Return [X, Y] of the center of cell containing provided text 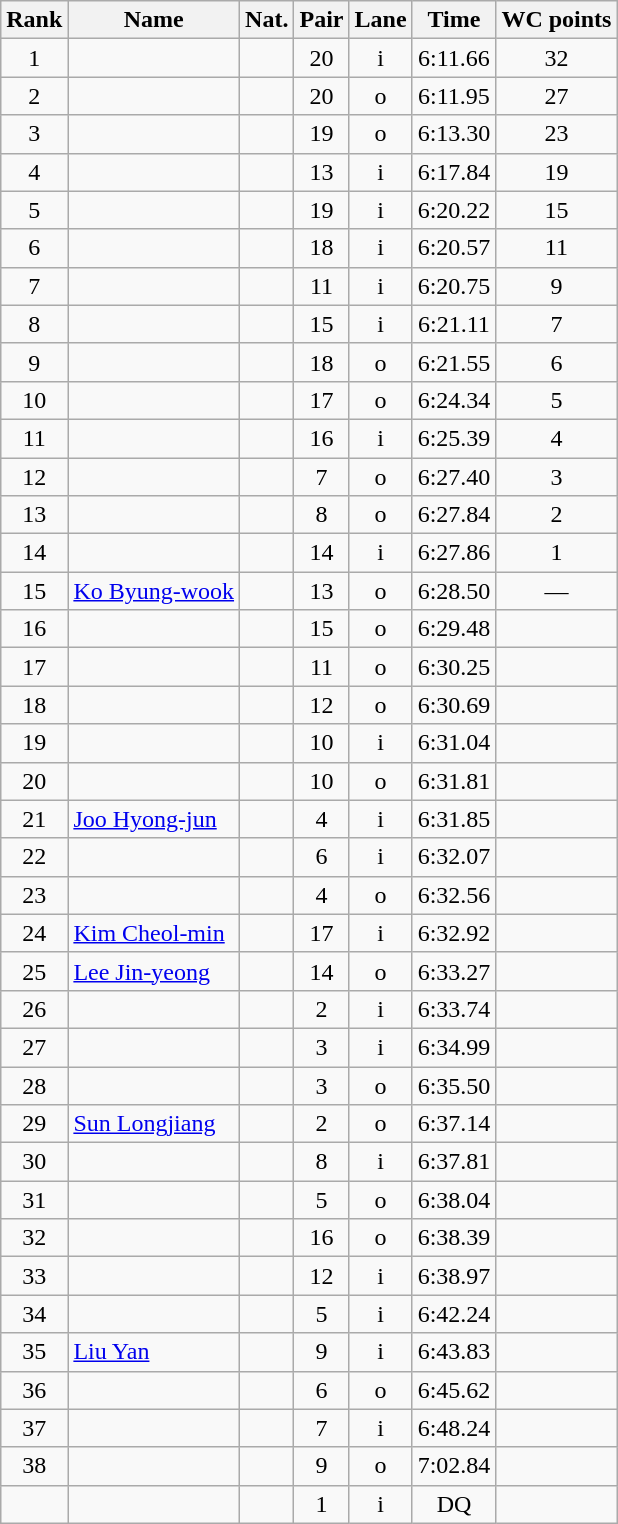
6:29.48 [454, 629]
6:24.34 [454, 400]
6:11.95 [454, 96]
6:38.39 [454, 1238]
24 [34, 933]
6:31.81 [454, 781]
33 [34, 1276]
6:48.24 [454, 1428]
6:33.27 [454, 971]
6:35.50 [454, 1085]
6:30.69 [454, 705]
22 [34, 857]
6:27.86 [454, 553]
25 [34, 971]
6:32.07 [454, 857]
6:32.56 [454, 895]
29 [34, 1124]
6:20.22 [454, 210]
6:45.62 [454, 1390]
6:13.30 [454, 134]
6:25.39 [454, 438]
Kim Cheol-min [154, 933]
Nat. [267, 20]
Sun Longjiang [154, 1124]
6:31.85 [454, 819]
21 [34, 819]
34 [34, 1314]
6:21.11 [454, 324]
6:33.74 [454, 1009]
6:21.55 [454, 362]
6:27.40 [454, 477]
6:37.81 [454, 1162]
36 [34, 1390]
WC points [556, 20]
35 [34, 1352]
Name [154, 20]
6:30.25 [454, 667]
6:11.66 [454, 58]
6:28.50 [454, 591]
31 [34, 1200]
DQ [454, 1504]
6:38.04 [454, 1200]
37 [34, 1428]
— [556, 591]
Lane [380, 20]
6:37.14 [454, 1124]
Liu Yan [154, 1352]
Lee Jin-yeong [154, 971]
Time [454, 20]
Pair [322, 20]
Joo Hyong-jun [154, 819]
38 [34, 1466]
6:31.04 [454, 743]
6:20.75 [454, 286]
6:27.84 [454, 515]
6:38.97 [454, 1276]
30 [34, 1162]
6:43.83 [454, 1352]
6:34.99 [454, 1047]
Ko Byung-wook [154, 591]
28 [34, 1085]
6:20.57 [454, 248]
6:32.92 [454, 933]
6:42.24 [454, 1314]
Rank [34, 20]
7:02.84 [454, 1466]
6:17.84 [454, 172]
26 [34, 1009]
